Output the [X, Y] coordinate of the center of the cell containing the given text.  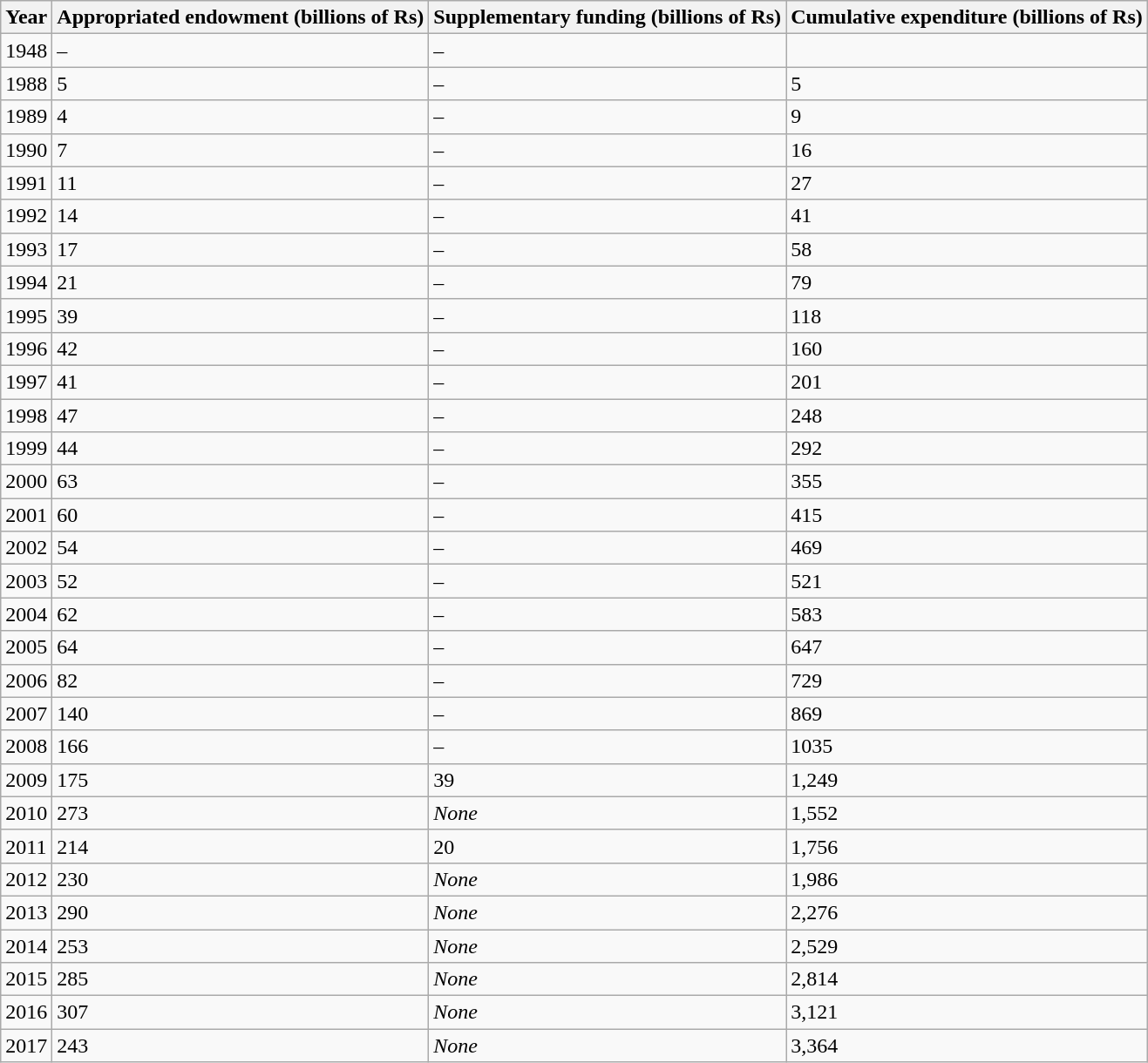
58 [968, 249]
1996 [26, 349]
2009 [26, 780]
21 [241, 282]
3,121 [968, 1012]
Year [26, 17]
63 [241, 482]
2017 [26, 1046]
Appropriated endowment (billions of Rs) [241, 17]
214 [241, 846]
62 [241, 614]
2,814 [968, 979]
583 [968, 614]
469 [968, 548]
253 [241, 945]
44 [241, 449]
1994 [26, 282]
1992 [26, 216]
1997 [26, 382]
2007 [26, 714]
27 [968, 183]
2002 [26, 548]
2001 [26, 515]
2013 [26, 912]
20 [608, 846]
1991 [26, 183]
11 [241, 183]
521 [968, 581]
729 [968, 680]
166 [241, 747]
243 [241, 1046]
1,756 [968, 846]
17 [241, 249]
2014 [26, 945]
1948 [26, 51]
647 [968, 647]
201 [968, 382]
160 [968, 349]
292 [968, 449]
2008 [26, 747]
285 [241, 979]
290 [241, 912]
415 [968, 515]
52 [241, 581]
16 [968, 150]
1,986 [968, 879]
2010 [26, 813]
869 [968, 714]
2011 [26, 846]
54 [241, 548]
2005 [26, 647]
273 [241, 813]
2,529 [968, 945]
2,276 [968, 912]
4 [241, 117]
175 [241, 780]
2015 [26, 979]
64 [241, 647]
82 [241, 680]
60 [241, 515]
1993 [26, 249]
2003 [26, 581]
355 [968, 482]
140 [241, 714]
2006 [26, 680]
Cumulative expenditure (billions of Rs) [968, 17]
307 [241, 1012]
1,249 [968, 780]
1,552 [968, 813]
118 [968, 315]
1999 [26, 449]
42 [241, 349]
1989 [26, 117]
248 [968, 416]
1988 [26, 84]
2016 [26, 1012]
79 [968, 282]
1998 [26, 416]
1995 [26, 315]
2004 [26, 614]
Supplementary funding (billions of Rs) [608, 17]
2012 [26, 879]
47 [241, 416]
2000 [26, 482]
14 [241, 216]
1035 [968, 747]
7 [241, 150]
9 [968, 117]
3,364 [968, 1046]
1990 [26, 150]
230 [241, 879]
